Determine the (x, y) coordinate at the center of the cell enclosing the given text.  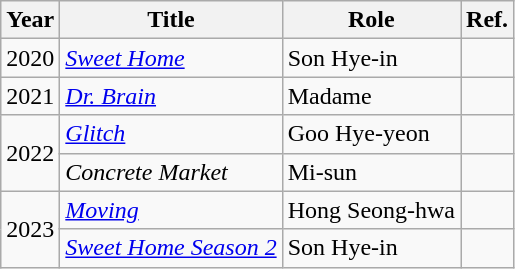
Glitch (171, 134)
Concrete Market (171, 172)
Mi-sun (371, 172)
Goo Hye-yeon (371, 134)
Title (171, 20)
2023 (30, 229)
Madame (371, 96)
Ref. (488, 20)
Year (30, 20)
Hong Seong-hwa (371, 210)
Sweet Home Season 2 (171, 248)
Dr. Brain (171, 96)
Moving (171, 210)
2022 (30, 153)
2020 (30, 58)
Sweet Home (171, 58)
2021 (30, 96)
Role (371, 20)
